Extract the (X, Y) coordinate from the center of the cell holding the provided text.  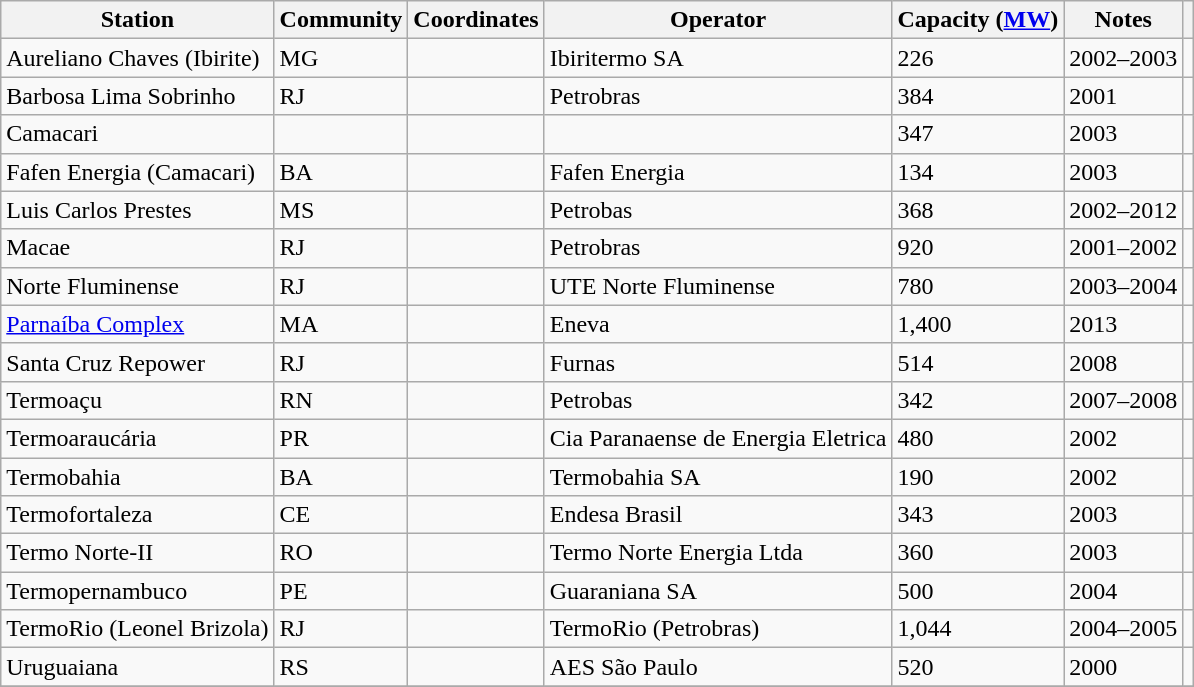
2001–2002 (1124, 248)
Termo Norte Energia Ltda (718, 553)
Termobahia SA (718, 477)
360 (978, 553)
Termoaçu (138, 400)
Luis Carlos Prestes (138, 210)
Community (341, 20)
368 (978, 210)
347 (978, 134)
Termoaraucária (138, 438)
RS (341, 667)
Fafen Energia (Camacari) (138, 172)
2013 (1124, 324)
Ibiritermo SA (718, 58)
226 (978, 58)
RN (341, 400)
2008 (1124, 362)
UTE Norte Fluminense (718, 286)
Notes (1124, 20)
1,044 (978, 629)
343 (978, 515)
Guaraniana SA (718, 591)
2004 (1124, 591)
AES São Paulo (718, 667)
514 (978, 362)
2004–2005 (1124, 629)
TermoRio (Petrobras) (718, 629)
Uruguaiana (138, 667)
134 (978, 172)
Aureliano Chaves (Ibirite) (138, 58)
Norte Fluminense (138, 286)
Operator (718, 20)
780 (978, 286)
MS (341, 210)
CE (341, 515)
384 (978, 96)
2003–2004 (1124, 286)
Coordinates (476, 20)
2002–2003 (1124, 58)
Santa Cruz Repower (138, 362)
1,400 (978, 324)
Cia Paranaense de Energia Eletrica (718, 438)
Barbosa Lima Sobrinho (138, 96)
2002–2012 (1124, 210)
Termofortaleza (138, 515)
Camacari (138, 134)
Fafen Energia (718, 172)
Parnaíba Complex (138, 324)
480 (978, 438)
Station (138, 20)
Furnas (718, 362)
Termopernambuco (138, 591)
2007–2008 (1124, 400)
Endesa Brasil (718, 515)
2000 (1124, 667)
920 (978, 248)
Eneva (718, 324)
TermoRio (Leonel Brizola) (138, 629)
500 (978, 591)
MG (341, 58)
RO (341, 553)
2001 (1124, 96)
520 (978, 667)
342 (978, 400)
190 (978, 477)
PR (341, 438)
Termobahia (138, 477)
Termo Norte-II (138, 553)
Capacity (MW) (978, 20)
PE (341, 591)
Macae (138, 248)
MA (341, 324)
